Find where the given text appears and provide that cell's center as [X, Y] coordinate. 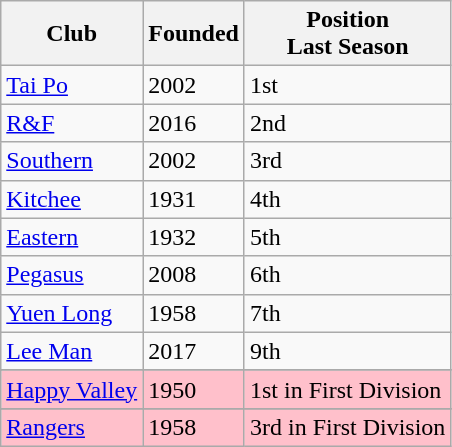
Eastern [72, 237]
4th [347, 199]
2008 [194, 275]
2nd [347, 123]
6th [347, 275]
9th [347, 351]
Southern [72, 161]
1st [347, 85]
Yuen Long [72, 313]
1st in First Division [347, 389]
Tai Po [72, 85]
2016 [194, 123]
Kitchee [72, 199]
Happy Valley [72, 389]
7th [347, 313]
Pegasus [72, 275]
3rd [347, 161]
1932 [194, 237]
3rd in First Division [347, 427]
Rangers [72, 427]
2017 [194, 351]
1931 [194, 199]
PositionLast Season [347, 34]
R&F [72, 123]
1950 [194, 389]
Founded [194, 34]
Lee Man [72, 351]
Club [72, 34]
5th [347, 237]
